Pinpoint the cell where the given text exists, returning its [X, Y] midpoint coordinate. 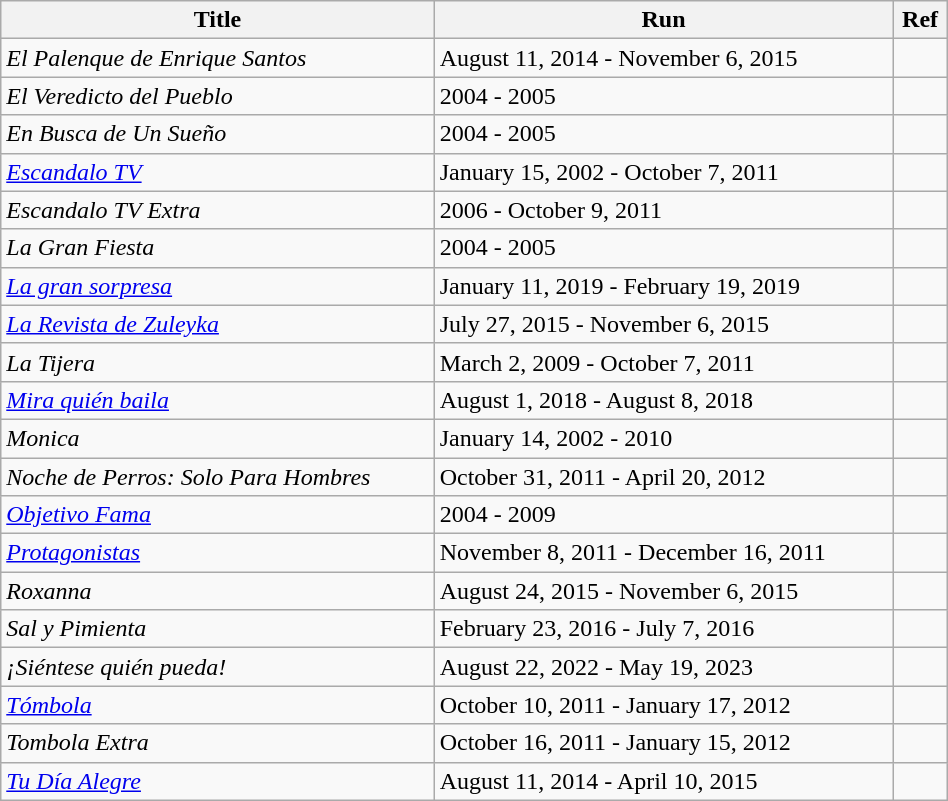
July 27, 2015 - November 6, 2015 [664, 324]
Monica [218, 438]
October 16, 2011 - January 15, 2012 [664, 743]
El Veredicto del Pueblo [218, 96]
La Tijera [218, 362]
Tómbola [218, 705]
August 24, 2015 - November 6, 2015 [664, 591]
Tombola Extra [218, 743]
October 10, 2011 - January 17, 2012 [664, 705]
Title [218, 20]
La gran sorpresa [218, 286]
August 11, 2014 - April 10, 2015 [664, 781]
January 14, 2002 - 2010 [664, 438]
Sal y Pimienta [218, 629]
Mira quién baila [218, 400]
Escandalo TV Extra [218, 210]
Noche de Perros: Solo Para Hombres [218, 477]
El Palenque de Enrique Santos [218, 58]
En Busca de Un Sueño [218, 134]
2006 - October 9, 2011 [664, 210]
La Gran Fiesta [218, 248]
Ref [920, 20]
August 1, 2018 - August 8, 2018 [664, 400]
Roxanna [218, 591]
Protagonistas [218, 553]
November 8, 2011 - December 16, 2011 [664, 553]
February 23, 2016 - July 7, 2016 [664, 629]
La Revista de Zuleyka [218, 324]
January 11, 2019 - February 19, 2019 [664, 286]
Run [664, 20]
Objetivo Fama [218, 515]
January 15, 2002 - October 7, 2011 [664, 172]
¡Siéntese quién pueda! [218, 667]
2004 - 2009 [664, 515]
Escandalo TV [218, 172]
March 2, 2009 - October 7, 2011 [664, 362]
August 11, 2014 - November 6, 2015 [664, 58]
August 22, 2022 - May 19, 2023 [664, 667]
Tu Día Alegre [218, 781]
October 31, 2011 - April 20, 2012 [664, 477]
